Return (x, y) of the center of cell containing provided text 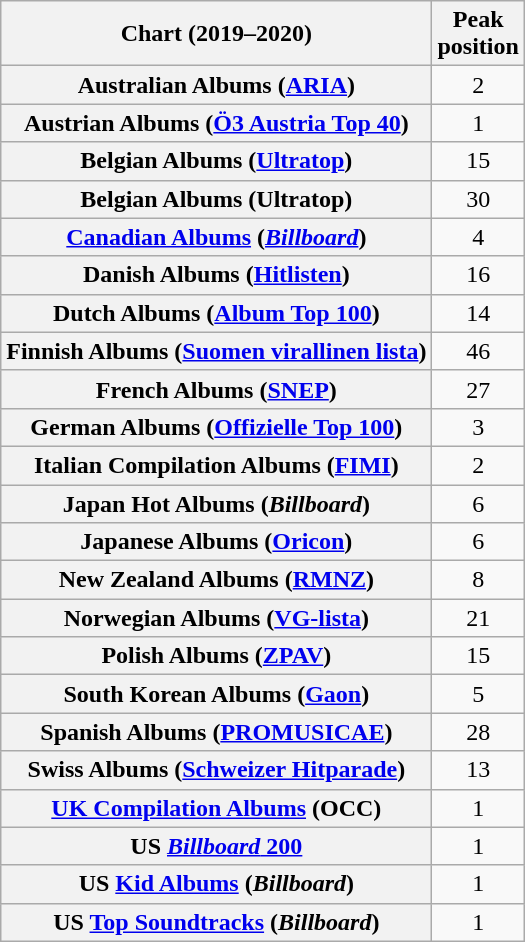
Swiss Albums (Schweizer Hitparade) (216, 770)
27 (478, 389)
German Albums (Offizielle Top 100) (216, 427)
13 (478, 770)
Canadian Albums (Billboard) (216, 237)
Italian Compilation Albums (FIMI) (216, 465)
Austrian Albums (Ö3 Austria Top 40) (216, 123)
Peakposition (478, 34)
14 (478, 313)
Norwegian Albums (VG-lista) (216, 618)
Spanish Albums (PROMUSICAE) (216, 732)
Polish Albums (ZPAV) (216, 656)
South Korean Albums (Gaon) (216, 694)
French Albums (SNEP) (216, 389)
30 (478, 199)
Dutch Albums (Album Top 100) (216, 313)
16 (478, 275)
46 (478, 351)
Chart (2019–2020) (216, 34)
US Top Soundtracks (Billboard) (216, 922)
Japan Hot Albums (Billboard) (216, 503)
28 (478, 732)
Finnish Albums (Suomen virallinen lista) (216, 351)
3 (478, 427)
21 (478, 618)
Australian Albums (ARIA) (216, 85)
US Kid Albums (Billboard) (216, 884)
4 (478, 237)
UK Compilation Albums (OCC) (216, 808)
New Zealand Albums (RMNZ) (216, 580)
5 (478, 694)
US Billboard 200 (216, 846)
Danish Albums (Hitlisten) (216, 275)
Japanese Albums (Oricon) (216, 542)
8 (478, 580)
